Detect which cell encompasses the target text, then output its (x, y) center coordinate. 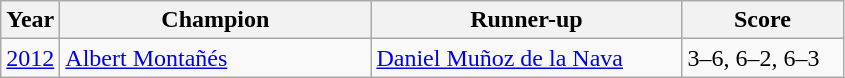
Albert Montañés (216, 58)
Score (762, 20)
Year (30, 20)
Daniel Muñoz de la Nava (526, 58)
2012 (30, 58)
Runner-up (526, 20)
3–6, 6–2, 6–3 (762, 58)
Champion (216, 20)
